Detect which cell encompasses the target text, then output its (X, Y) center coordinate. 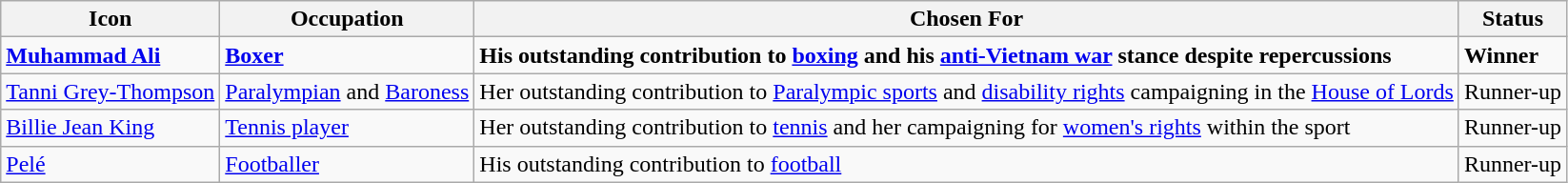
Pelé (111, 164)
Billie Jean King (111, 128)
His outstanding contribution to football (967, 164)
Her outstanding contribution to tennis and her campaigning for women's rights within the sport (967, 128)
Winner (1513, 55)
Boxer (347, 55)
Occupation (347, 19)
Tennis player (347, 128)
Chosen For (967, 19)
Her outstanding contribution to Paralympic sports and disability rights campaigning in the House of Lords (967, 91)
Tanni Grey-Thompson (111, 91)
His outstanding contribution to boxing and his anti-Vietnam war stance despite repercussions (967, 55)
Paralympian and Baroness (347, 91)
Footballer (347, 164)
Muhammad Ali (111, 55)
Icon (111, 19)
Status (1513, 19)
